Locate the cell with the specified text and output its (x, y) center coordinate. 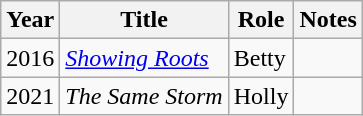
Showing Roots (144, 58)
The Same Storm (144, 96)
Betty (261, 58)
Notes (328, 20)
Title (144, 20)
Role (261, 20)
2016 (30, 58)
2021 (30, 96)
Year (30, 20)
Holly (261, 96)
